Extract the [X, Y] coordinate from the center of the cell holding the provided text.  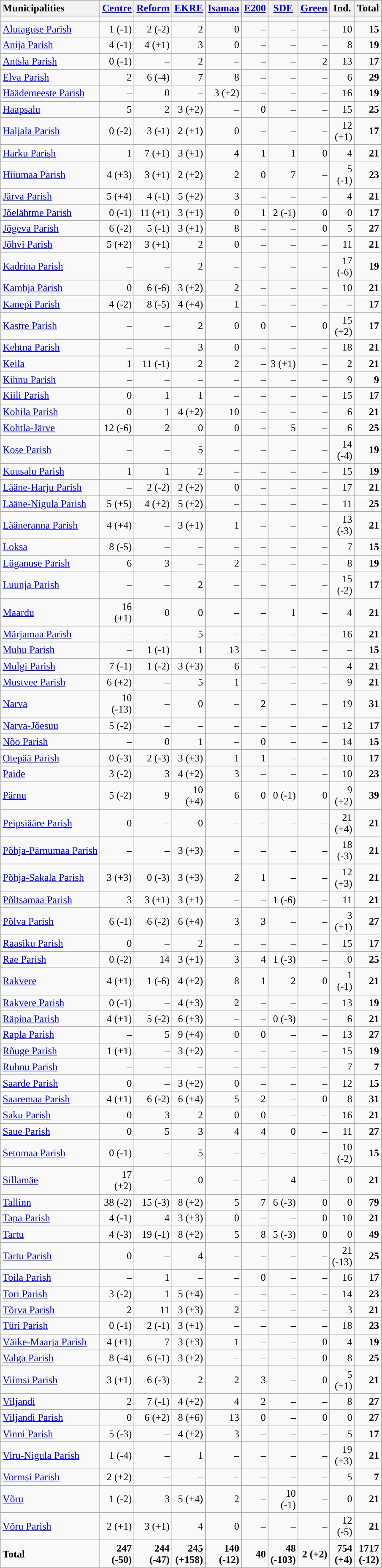
Otepää Parish [50, 758]
Tapa Parish [50, 1218]
Ruhnu Parish [50, 1067]
245 (+158) [188, 1554]
Võru Parish [50, 1526]
17 (+2) [116, 1180]
9 (+2) [342, 796]
Saue Parish [50, 1131]
1 (-3) [283, 959]
Kohtla-Järve [50, 428]
4 (-3) [116, 1234]
754 (+4) [342, 1554]
1 (+1) [116, 1051]
Rae Parish [50, 959]
4 (-2) [116, 304]
Türi Parish [50, 1326]
Kastre Parish [50, 326]
21 (+4) [342, 823]
9 (+4) [188, 1035]
Toila Parish [50, 1278]
SDE [283, 8]
7 (+1) [153, 153]
Viljandi [50, 1401]
13 (-3) [342, 526]
38 (-2) [116, 1202]
Viljandi Parish [50, 1417]
15 (+2) [342, 326]
Põltsamaa Parish [50, 900]
Ind. [342, 8]
6 (-4) [153, 77]
16 (+1) [116, 613]
Kadrina Parish [50, 267]
Reform [153, 8]
Põhja-Sakala Parish [50, 878]
Jõelähtme Parish [50, 212]
39 [368, 796]
Lääneranna Parish [50, 526]
Anija Parish [50, 45]
Tori Parish [50, 1294]
Pärnu [50, 796]
Lääne-Nigula Parish [50, 503]
Põlva Parish [50, 921]
Tartu Parish [50, 1256]
10 (-13) [116, 704]
Kiili Parish [50, 396]
2 (-3) [153, 758]
12 (+3) [342, 878]
Antsla Parish [50, 61]
Viru-Nigula Parish [50, 1455]
Räpina Parish [50, 1019]
10 (+4) [188, 796]
40 [255, 1554]
Kuusalu Parish [50, 471]
Alutaguse Parish [50, 29]
Tõrva Parish [50, 1310]
Harku Parish [50, 153]
10 (-2) [342, 1153]
Centre [116, 8]
Tartu [50, 1234]
12 (-5) [342, 1526]
Põhja-Pärnumaa Parish [50, 850]
Kohila Parish [50, 412]
Häädemeeste Parish [50, 93]
Kehtna Parish [50, 348]
49 [368, 1234]
Valga Parish [50, 1358]
Vinni Parish [50, 1434]
Mulgi Parish [50, 666]
Keila [50, 364]
Narva [50, 704]
Nõo Parish [50, 742]
Paide [50, 774]
Jõhvi Parish [50, 245]
Viimsi Parish [50, 1379]
Elva Parish [50, 77]
Järva Parish [50, 196]
Võru [50, 1499]
Kose Parish [50, 450]
6 (-6) [153, 288]
Rõuge Parish [50, 1051]
Lüganuse Parish [50, 563]
18 (-3) [342, 850]
48 (-103) [283, 1554]
11 (-1) [153, 364]
5 (+5) [116, 503]
Luunja Parish [50, 585]
Narva-Jõesuu [50, 726]
Tallinn [50, 1202]
3 (-1) [153, 131]
14 (-4) [342, 450]
8 (+6) [188, 1417]
12 (+1) [342, 131]
Vormsi Parish [50, 1477]
Mustvee Parish [50, 682]
Kihnu Parish [50, 380]
Rakvere Parish [50, 1003]
8 (-4) [116, 1358]
12 (-6) [116, 428]
11 (+1) [153, 212]
Loksa [50, 547]
17 (-6) [342, 267]
5 (+1) [342, 1379]
EKRE [188, 8]
Hiiumaa Parish [50, 175]
Green [314, 8]
Haapsalu [50, 109]
19 (+3) [342, 1455]
244 (-47) [153, 1554]
Märjamaa Parish [50, 634]
Muhu Parish [50, 650]
15 (-3) [153, 1202]
79 [368, 1202]
Lääne-Harju Parish [50, 487]
140 (-12) [223, 1554]
Rapla Parish [50, 1035]
Väike-Maarja Parish [50, 1342]
Maardu [50, 613]
Raasiku Parish [50, 943]
E200 [255, 8]
1717 (-12) [368, 1554]
10 (-1) [283, 1499]
Peipsiääre Parish [50, 823]
Jõgeva Parish [50, 229]
Saku Parish [50, 1115]
Setomaa Parish [50, 1153]
247 (-50) [116, 1554]
1 (-4) [116, 1455]
6 (+3) [188, 1019]
Haljala Parish [50, 131]
Kanepi Parish [50, 304]
21 (-13) [342, 1256]
Municipalities [50, 8]
29 [368, 77]
Kambja Parish [50, 288]
Saaremaa Parish [50, 1099]
Rakvere [50, 981]
Isamaa [223, 8]
Saarde Parish [50, 1083]
Sillamäe [50, 1180]
19 (-1) [153, 1234]
15 (-2) [342, 585]
